Extract the (x, y) coordinate from the center of the cell holding the provided text.  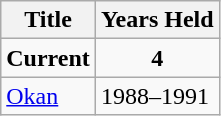
1988–1991 (157, 96)
Title (48, 20)
4 (157, 58)
Okan (48, 96)
Years Held (157, 20)
Current (48, 58)
